Pinpoint the cell where the given text exists, returning its [X, Y] midpoint coordinate. 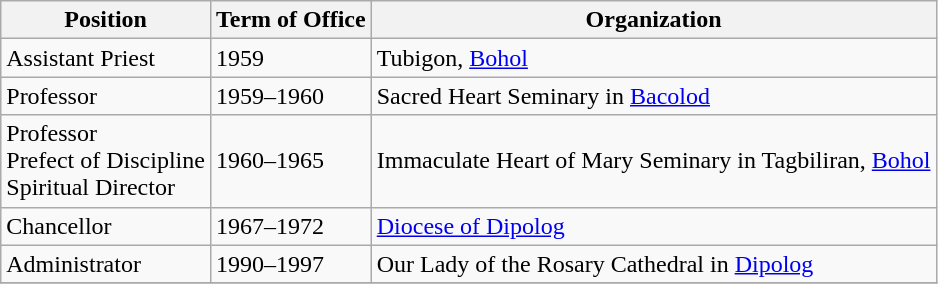
1967–1972 [290, 226]
1990–1997 [290, 264]
Professor [106, 96]
ProfessorPrefect of DisciplineSpiritual Director [106, 161]
1960–1965 [290, 161]
Tubigon, Bohol [654, 58]
Chancellor [106, 226]
Organization [654, 20]
Position [106, 20]
Administrator [106, 264]
Diocese of Dipolog [654, 226]
Immaculate Heart of Mary Seminary in Tagbiliran, Bohol [654, 161]
1959–1960 [290, 96]
Term of Office [290, 20]
Sacred Heart Seminary in Bacolod [654, 96]
Our Lady of the Rosary Cathedral in Dipolog [654, 264]
Assistant Priest [106, 58]
1959 [290, 58]
